Determine the [x, y] coordinate at the center of the cell enclosing the given text.  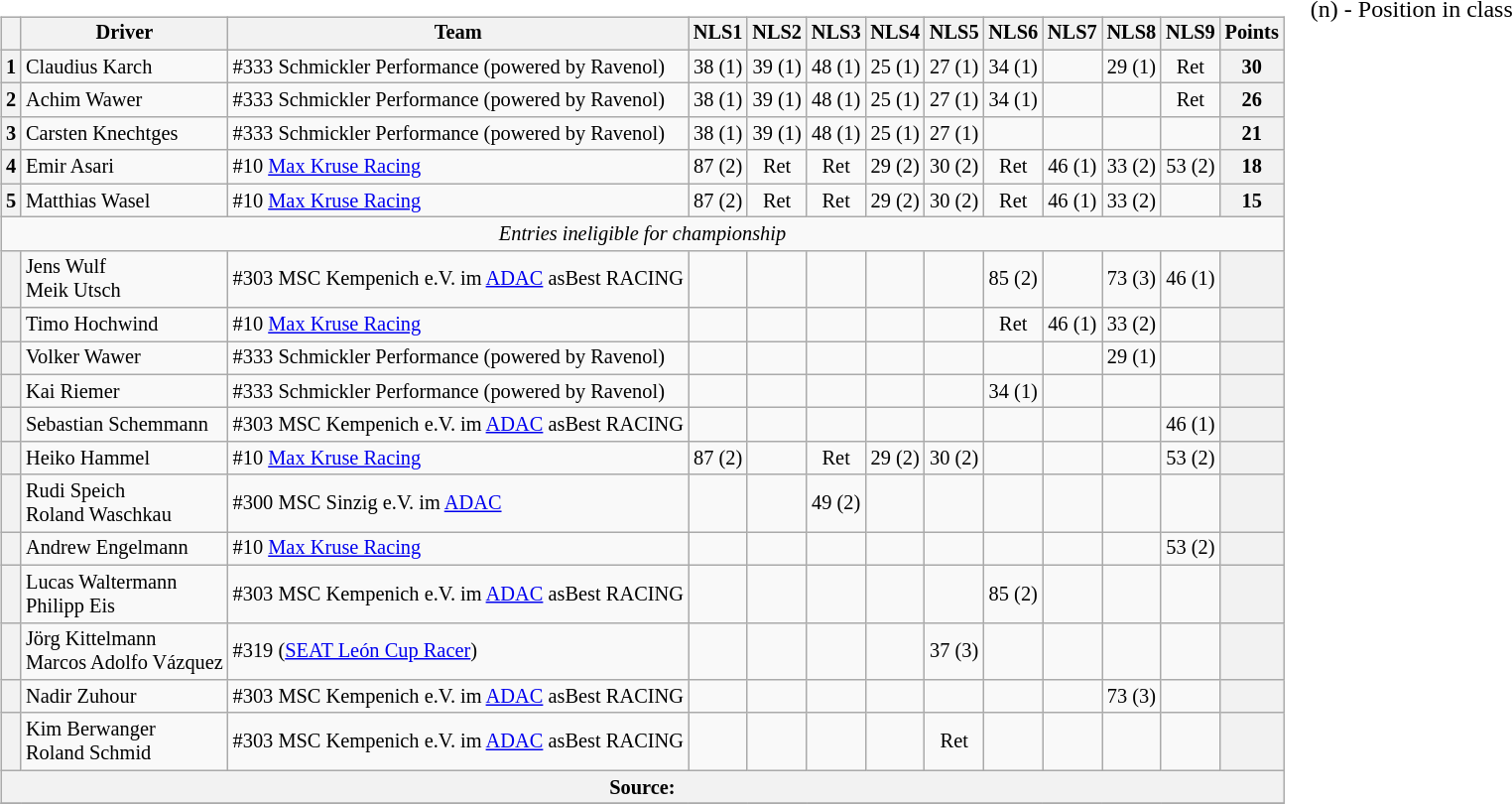
NLS8 [1132, 34]
Emir Asari [125, 167]
NLS3 [836, 34]
Jörg Kittelmann Marcos Adolfo Vázquez [125, 651]
30 [1252, 67]
Rudi Speich Roland Waschkau [125, 503]
37 (3) [954, 651]
NLS5 [954, 34]
26 [1252, 100]
NLS7 [1072, 34]
4 [11, 167]
NLS9 [1191, 34]
NLS6 [1013, 34]
Points [1252, 34]
Carsten Knechtges [125, 134]
Achim Wawer [125, 100]
Source: [642, 787]
Entries ineligible for championship [642, 234]
18 [1252, 167]
Kai Riemer [125, 391]
#300 MSC Sinzig e.V. im ADAC [458, 503]
3 [11, 134]
Andrew Engelmann [125, 549]
Driver [125, 34]
49 (2) [836, 503]
1 [11, 67]
Kim Berwanger Roland Schmid [125, 741]
2 [11, 100]
#319 (SEAT León Cup Racer) [458, 651]
Heiko Hammel [125, 459]
Team [458, 34]
NLS4 [895, 34]
21 [1252, 134]
5 [11, 201]
Claudius Karch [125, 67]
Sebastian Schemmann [125, 425]
15 [1252, 201]
NLS1 [718, 34]
Matthias Wasel [125, 201]
Nadir Zuhour [125, 697]
Timo Hochwind [125, 325]
Lucas Waltermann Philipp Eis [125, 594]
NLS2 [777, 34]
Jens Wulf Meik Utsch [125, 279]
Volker Wawer [125, 358]
